Determine the [x, y] coordinate at the center of the cell enclosing the given text.  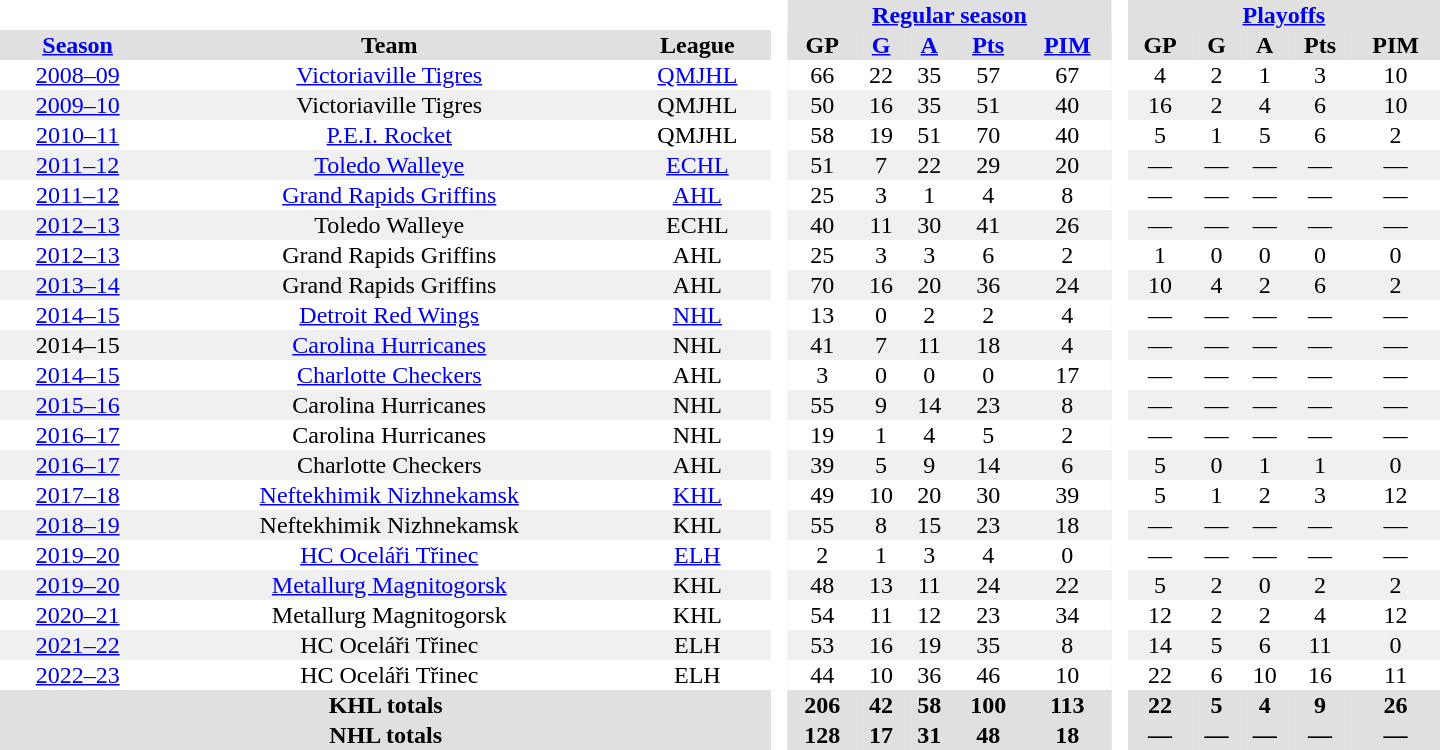
2009–10 [78, 105]
15 [929, 525]
2015–16 [78, 405]
128 [822, 735]
2020–21 [78, 615]
42 [881, 705]
2022–23 [78, 675]
League [697, 45]
29 [988, 165]
KHL totals [386, 705]
NHL totals [386, 735]
206 [822, 705]
113 [1068, 705]
Detroit Red Wings [389, 315]
31 [929, 735]
Playoffs [1284, 15]
2008–09 [78, 75]
46 [988, 675]
Team [389, 45]
Season [78, 45]
44 [822, 675]
34 [1068, 615]
100 [988, 705]
66 [822, 75]
2010–11 [78, 135]
2017–18 [78, 495]
67 [1068, 75]
49 [822, 495]
50 [822, 105]
57 [988, 75]
2018–19 [78, 525]
Regular season [949, 15]
54 [822, 615]
53 [822, 645]
2021–22 [78, 645]
P.E.I. Rocket [389, 135]
2013–14 [78, 285]
